Output the (X, Y) coordinate of the center of the cell containing the given text.  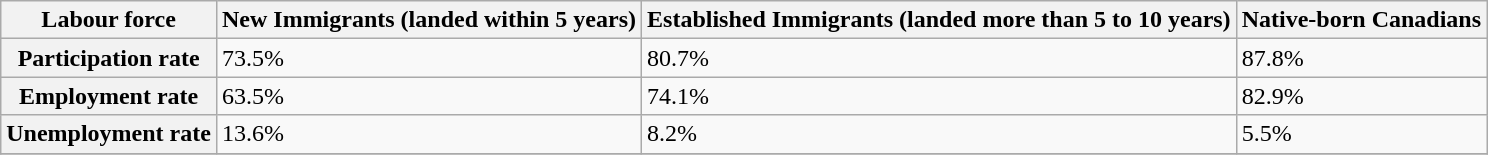
5.5% (1361, 134)
87.8% (1361, 58)
Established Immigrants (landed more than 5 to 10 years) (940, 20)
74.1% (940, 96)
63.5% (428, 96)
82.9% (1361, 96)
Unemployment rate (109, 134)
Participation rate (109, 58)
80.7% (940, 58)
Native-born Canadians (1361, 20)
Employment rate (109, 96)
73.5% (428, 58)
8.2% (940, 134)
13.6% (428, 134)
Labour force (109, 20)
New Immigrants (landed within 5 years) (428, 20)
